Output the (X, Y) coordinate of the center of the cell containing the given text.  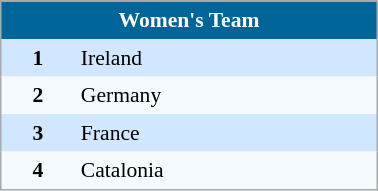
Germany (226, 95)
France (226, 133)
3 (38, 133)
1 (38, 58)
Catalonia (226, 171)
Women's Team (189, 20)
4 (38, 171)
2 (38, 95)
Ireland (226, 58)
